Pinpoint the cell where the given text exists, returning its [x, y] midpoint coordinate. 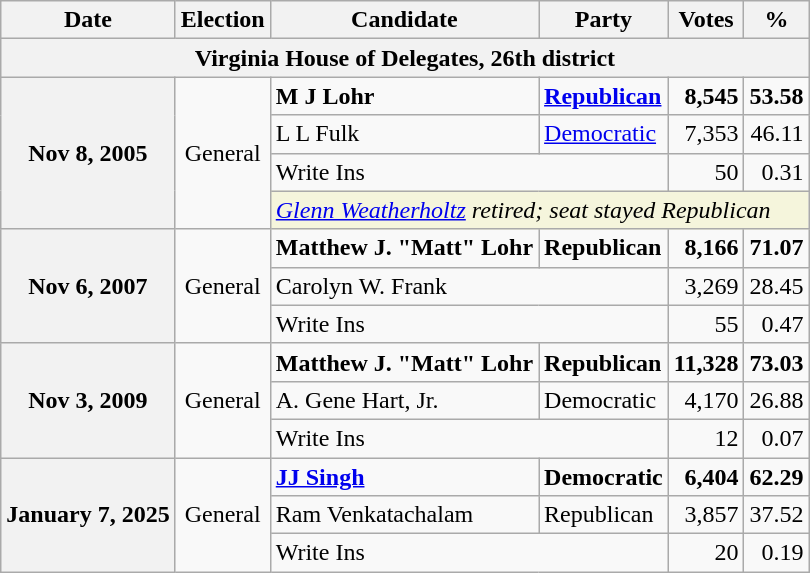
Virginia House of Delegates, 26th district [405, 58]
Candidate [404, 20]
JJ Singh [404, 477]
37.52 [776, 515]
3,857 [706, 515]
4,170 [706, 400]
50 [706, 172]
L L Fulk [404, 134]
26.88 [776, 400]
Glenn Weatherholtz retired; seat stayed Republican [540, 210]
53.58 [776, 96]
A. Gene Hart, Jr. [404, 400]
71.07 [776, 248]
73.03 [776, 362]
12 [706, 438]
% [776, 20]
55 [706, 324]
0.47 [776, 324]
M J Lohr [404, 96]
Party [604, 20]
0.31 [776, 172]
Election [222, 20]
Carolyn W. Frank [469, 286]
8,166 [706, 248]
Votes [706, 20]
Nov 6, 2007 [88, 286]
0.07 [776, 438]
Nov 8, 2005 [88, 153]
11,328 [706, 362]
0.19 [776, 553]
6,404 [706, 477]
January 7, 2025 [88, 515]
8,545 [706, 96]
20 [706, 553]
Date [88, 20]
Nov 3, 2009 [88, 400]
62.29 [776, 477]
46.11 [776, 134]
Ram Venkatachalam [404, 515]
7,353 [706, 134]
28.45 [776, 286]
3,269 [706, 286]
